Capture the cell that displays the provided text and extract its [x, y] central coordinate. 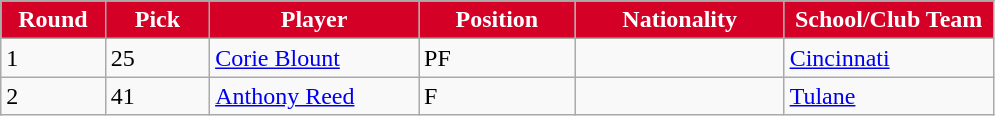
1 [53, 58]
Pick [157, 20]
F [498, 96]
Cincinnati [888, 58]
2 [53, 96]
Anthony Reed [314, 96]
Position [498, 20]
PF [498, 58]
School/Club Team [888, 20]
Nationality [680, 20]
25 [157, 58]
Round [53, 20]
Tulane [888, 96]
41 [157, 96]
Corie Blount [314, 58]
Player [314, 20]
